Determine the (x, y) coordinate at the center of the cell enclosing the given text.  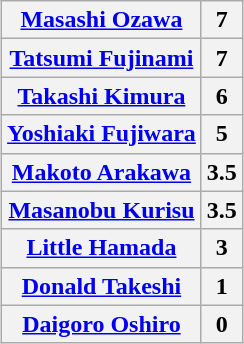
Tatsumi Fujinami (102, 58)
Masashi Ozawa (102, 20)
Daigoro Oshiro (102, 324)
1 (222, 286)
Yoshiaki Fujiwara (102, 134)
0 (222, 324)
3 (222, 248)
6 (222, 96)
Little Hamada (102, 248)
Takashi Kimura (102, 96)
Donald Takeshi (102, 286)
5 (222, 134)
Makoto Arakawa (102, 172)
Masanobu Kurisu (102, 210)
